Output the [X, Y] coordinate of the center of the cell containing the given text.  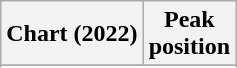
Chart (2022) [72, 34]
Peakposition [189, 34]
